Scan for the cell matching the given text and deliver its [x, y] coordinate at center. 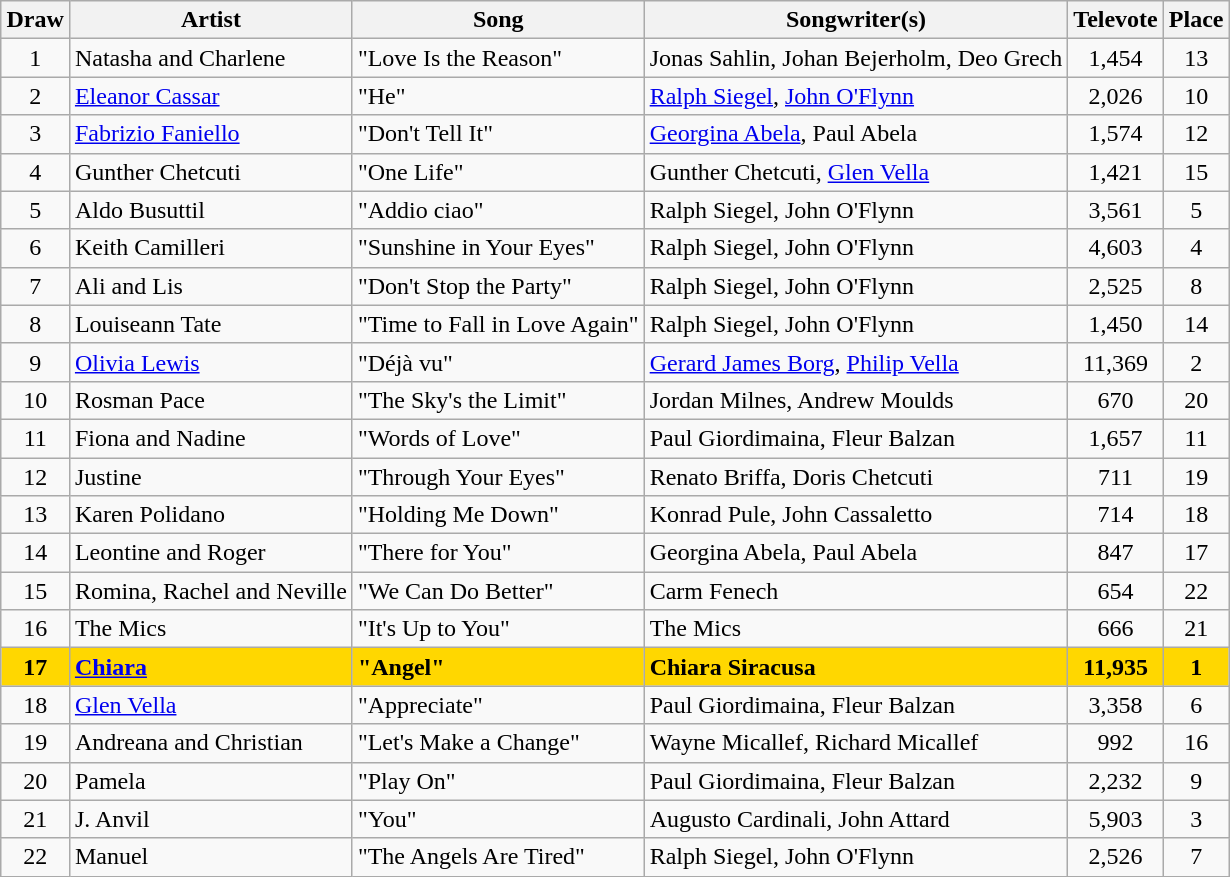
Keith Camilleri [210, 248]
2,026 [1116, 96]
"Love Is the Reason" [498, 58]
Leontine and Roger [210, 553]
1,574 [1116, 134]
2,525 [1116, 286]
670 [1116, 400]
Aldo Busuttil [210, 210]
714 [1116, 515]
Artist [210, 20]
"The Sky's the Limit" [498, 400]
Justine [210, 477]
654 [1116, 591]
Manuel [210, 857]
Jordan Milnes, Andrew Moulds [856, 400]
"There for You" [498, 553]
"Don't Tell It" [498, 134]
847 [1116, 553]
3,561 [1116, 210]
711 [1116, 477]
"Time to Fall in Love Again" [498, 324]
Song [498, 20]
Romina, Rachel and Neville [210, 591]
"You" [498, 819]
Draw [35, 20]
Gunther Chetcuti, Glen Vella [856, 172]
4,603 [1116, 248]
"Angel" [498, 667]
1,454 [1116, 58]
Renato Briffa, Doris Chetcuti [856, 477]
"Don't Stop the Party" [498, 286]
"One Life" [498, 172]
Konrad Pule, John Cassaletto [856, 515]
"Déjà vu" [498, 362]
Fiona and Nadine [210, 438]
11,369 [1116, 362]
2,232 [1116, 781]
Olivia Lewis [210, 362]
"Through Your Eyes" [498, 477]
Wayne Micallef, Richard Micallef [856, 743]
Carm Fenech [856, 591]
Rosman Pace [210, 400]
Natasha and Charlene [210, 58]
Gunther Chetcuti [210, 172]
Ali and Lis [210, 286]
1,421 [1116, 172]
Andreana and Christian [210, 743]
Louiseann Tate [210, 324]
"Appreciate" [498, 705]
Place [1196, 20]
Chiara Siracusa [856, 667]
Gerard James Borg, Philip Vella [856, 362]
"It's Up to You" [498, 629]
Augusto Cardinali, John Attard [856, 819]
"Sunshine in Your Eyes" [498, 248]
Glen Vella [210, 705]
666 [1116, 629]
"The Angels Are Tired" [498, 857]
"Let's Make a Change" [498, 743]
"We Can Do Better" [498, 591]
5,903 [1116, 819]
1,657 [1116, 438]
"Play On" [498, 781]
1,450 [1116, 324]
3,358 [1116, 705]
Songwriter(s) [856, 20]
Chiara [210, 667]
"Addio ciao" [498, 210]
Karen Polidano [210, 515]
Pamela [210, 781]
992 [1116, 743]
2,526 [1116, 857]
Eleanor Cassar [210, 96]
J. Anvil [210, 819]
"Holding Me Down" [498, 515]
"He" [498, 96]
Jonas Sahlin, Johan Bejerholm, Deo Grech [856, 58]
Fabrizio Faniello [210, 134]
"Words of Love" [498, 438]
11,935 [1116, 667]
Televote [1116, 20]
